Search for the cell housing the specified text and yield its (X, Y) center coordinate. 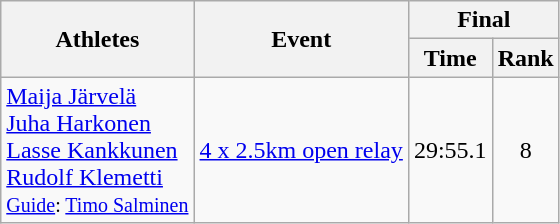
Maija JärveläJuha HarkonenLasse KankkunenRudolf KlemettiGuide: Timo Salminen (98, 150)
Athletes (98, 39)
29:55.1 (450, 150)
Rank (526, 58)
Time (450, 58)
Final (484, 20)
Event (301, 39)
8 (526, 150)
4 x 2.5km open relay (301, 150)
